Output the (X, Y) coordinate of the center of the cell containing the given text.  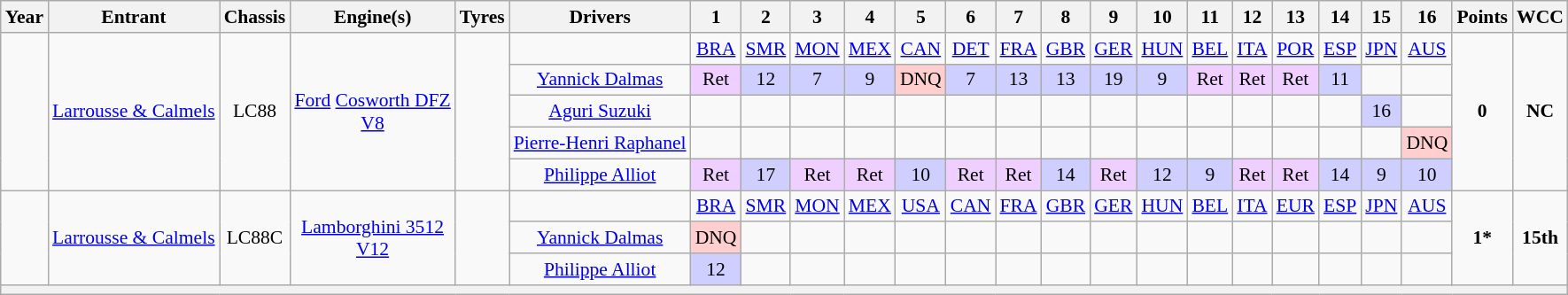
LC88C (255, 237)
Drivers (601, 17)
Engine(s) (372, 17)
WCC (1540, 17)
17 (766, 175)
Aguri Suzuki (601, 112)
4 (870, 17)
DET (971, 49)
3 (817, 17)
15th (1540, 237)
USA (921, 206)
POR (1295, 49)
LC88 (255, 112)
19 (1113, 80)
Entrant (134, 17)
8 (1067, 17)
0 (1482, 112)
Chassis (255, 17)
Tyres (482, 17)
Ford Cosworth DFZV8 (372, 112)
NC (1540, 112)
Pierre-Henri Raphanel (601, 144)
6 (971, 17)
1* (1482, 237)
Lamborghini 3512V12 (372, 237)
Points (1482, 17)
5 (921, 17)
1 (716, 17)
EUR (1295, 206)
Year (25, 17)
2 (766, 17)
15 (1381, 17)
